Locate the cell with the specified text and output its (x, y) center coordinate. 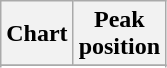
Chart (37, 34)
Peakposition (119, 34)
